Capture the cell that displays the provided text and extract its (x, y) central coordinate. 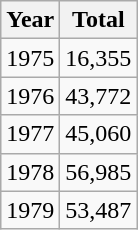
Year (30, 20)
45,060 (98, 134)
1975 (30, 58)
16,355 (98, 58)
1978 (30, 172)
53,487 (98, 210)
1979 (30, 210)
Total (98, 20)
1977 (30, 134)
1976 (30, 96)
43,772 (98, 96)
56,985 (98, 172)
